Scan for the cell matching the given text and deliver its [X, Y] coordinate at center. 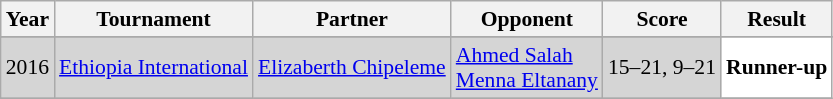
Year [28, 19]
Runner-up [776, 68]
2016 [28, 68]
Ahmed Salah Menna Eltanany [527, 68]
Elizaberth Chipeleme [352, 68]
Score [662, 19]
Ethiopia International [154, 68]
15–21, 9–21 [662, 68]
Result [776, 19]
Opponent [527, 19]
Partner [352, 19]
Tournament [154, 19]
